Return the (x, y) coordinate for the center point of the cell that contains the specified text.  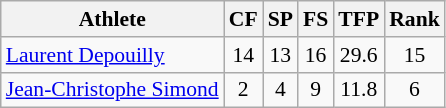
SP (280, 19)
Athlete (112, 19)
6 (414, 90)
15 (414, 55)
Jean-Christophe Simond (112, 90)
FS (316, 19)
CF (244, 19)
14 (244, 55)
9 (316, 90)
Laurent Depouilly (112, 55)
Rank (414, 19)
29.6 (358, 55)
11.8 (358, 90)
TFP (358, 19)
16 (316, 55)
13 (280, 55)
2 (244, 90)
4 (280, 90)
